Detect which cell encompasses the target text, then output its [x, y] center coordinate. 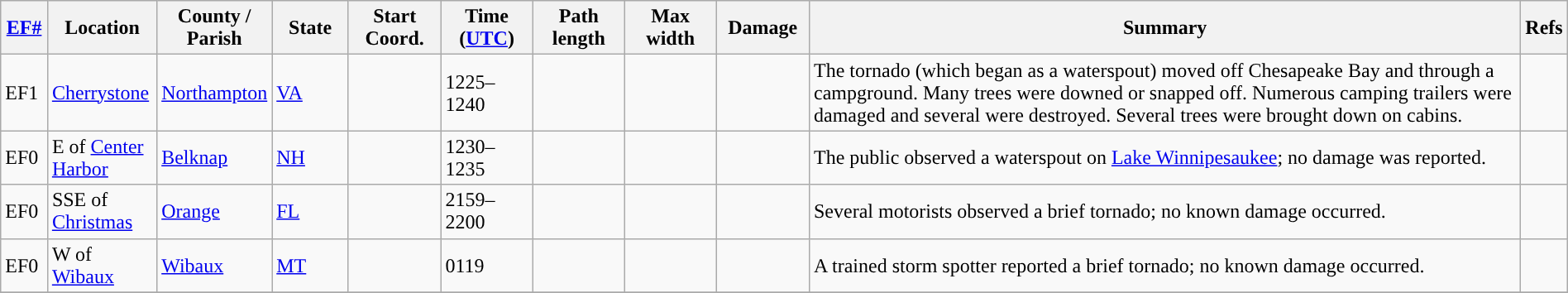
EF1 [25, 93]
Summary [1164, 28]
Several motorists observed a brief tornado; no known damage occurred. [1164, 212]
1225–1240 [486, 93]
NH [311, 157]
State [311, 28]
MT [311, 265]
The public observed a waterspout on Lake Winnipesaukee; no damage was reported. [1164, 157]
Start Coord. [394, 28]
Damage [762, 28]
0119 [486, 265]
W of Wibaux [102, 265]
Northampton [215, 93]
Wibaux [215, 265]
FL [311, 212]
Orange [215, 212]
Location [102, 28]
1230–1235 [486, 157]
Max width [670, 28]
VA [311, 93]
Time (UTC) [486, 28]
Belknap [215, 157]
Cherrystone [102, 93]
2159–2200 [486, 212]
Path length [579, 28]
Refs [1544, 28]
EF# [25, 28]
A trained storm spotter reported a brief tornado; no known damage occurred. [1164, 265]
SSE of Christmas [102, 212]
E of Center Harbor [102, 157]
County / Parish [215, 28]
